Determine the [X, Y] coordinate at the center of the cell enclosing the given text.  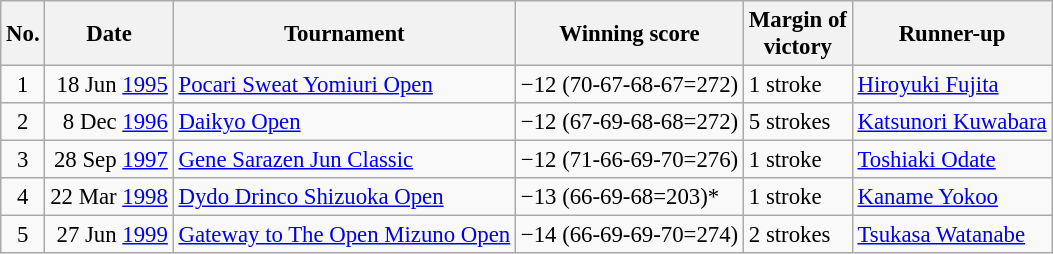
Pocari Sweat Yomiuri Open [344, 85]
Tournament [344, 34]
3 [23, 160]
−12 (71-66-69-70=276) [630, 160]
2 strokes [798, 235]
Runner-up [952, 34]
22 Mar 1998 [109, 197]
Toshiaki Odate [952, 160]
Gene Sarazen Jun Classic [344, 160]
27 Jun 1999 [109, 235]
Winning score [630, 34]
Gateway to The Open Mizuno Open [344, 235]
4 [23, 197]
−12 (70-67-68-67=272) [630, 85]
Katsunori Kuwabara [952, 122]
1 [23, 85]
8 Dec 1996 [109, 122]
Kaname Yokoo [952, 197]
2 [23, 122]
5 [23, 235]
Tsukasa Watanabe [952, 235]
Daikyo Open [344, 122]
Date [109, 34]
−14 (66-69-69-70=274) [630, 235]
−13 (66-69-68=203)* [630, 197]
5 strokes [798, 122]
Hiroyuki Fujita [952, 85]
18 Jun 1995 [109, 85]
28 Sep 1997 [109, 160]
No. [23, 34]
−12 (67-69-68-68=272) [630, 122]
Dydo Drinco Shizuoka Open [344, 197]
Margin ofvictory [798, 34]
